Pinpoint the cell where the given text exists, returning its (X, Y) midpoint coordinate. 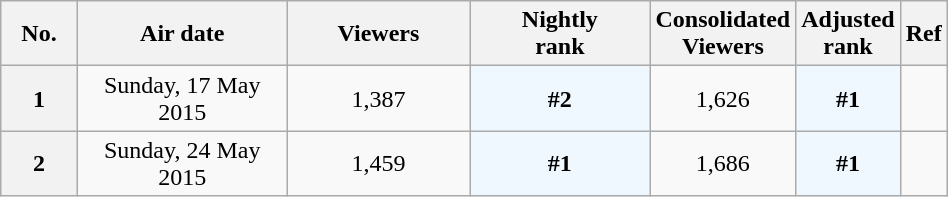
1,626 (723, 98)
2 (39, 164)
Nightlyrank (560, 34)
No. (39, 34)
1 (39, 98)
Sunday, 17 May 2015 (182, 98)
Viewers (378, 34)
#2 (560, 98)
Sunday, 24 May 2015 (182, 164)
Consolidated Viewers (723, 34)
Adjustedrank (848, 34)
1,387 (378, 98)
1,459 (378, 164)
Ref (924, 34)
Air date (182, 34)
1,686 (723, 164)
